Output the (x, y) coordinate of the center of the cell containing the given text.  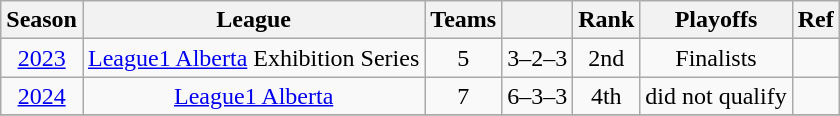
7 (464, 96)
2024 (42, 96)
3–2–3 (538, 58)
4th (606, 96)
League1 Alberta (253, 96)
Playoffs (716, 20)
6–3–3 (538, 96)
League (253, 20)
Teams (464, 20)
Rank (606, 20)
5 (464, 58)
Season (42, 20)
League1 Alberta Exhibition Series (253, 58)
2nd (606, 58)
Finalists (716, 58)
did not qualify (716, 96)
Ref (816, 20)
2023 (42, 58)
